Detect which cell encompasses the target text, then output its [X, Y] center coordinate. 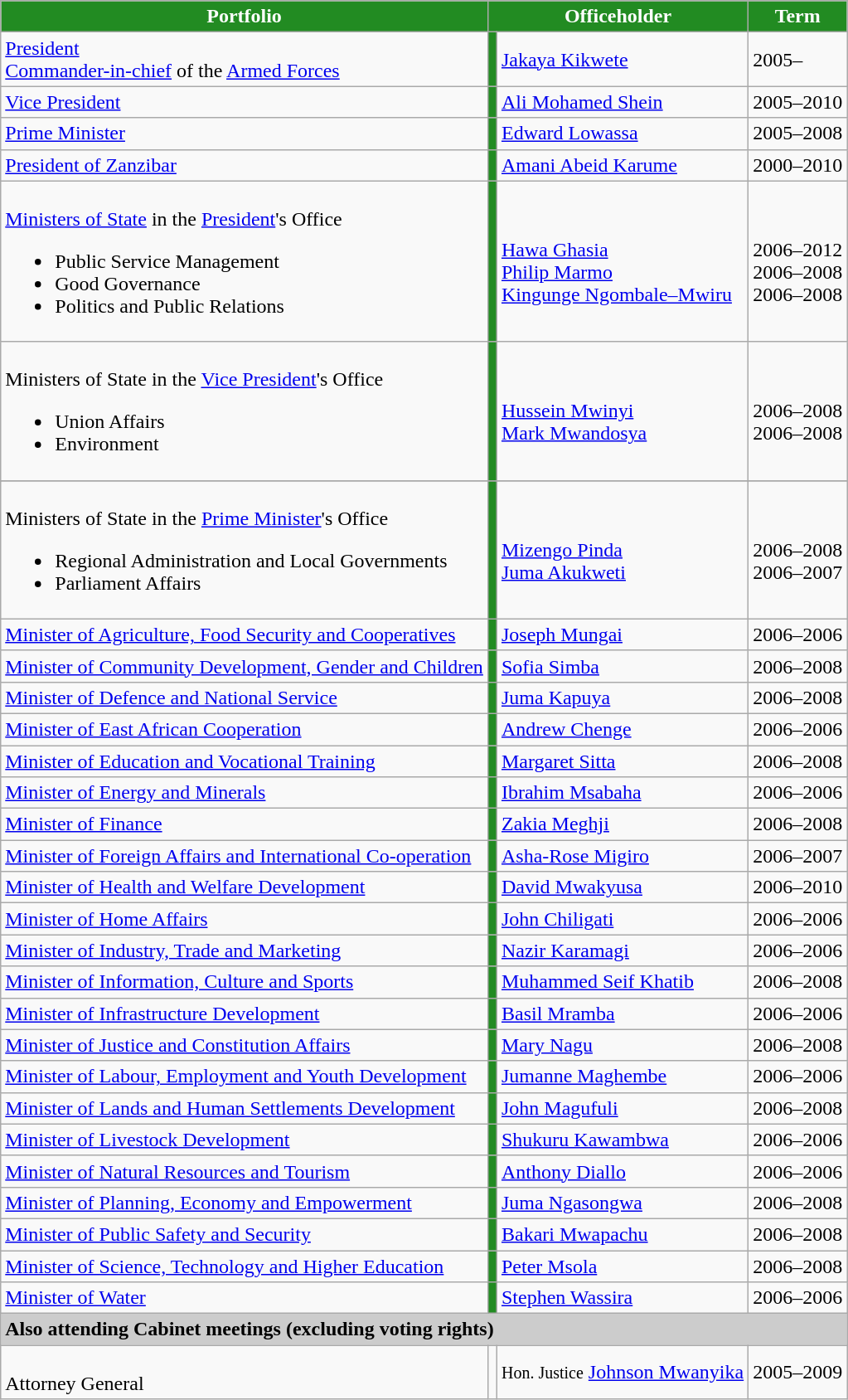
2005– [797, 60]
Also attending Cabinet meetings (excluding voting rights) [424, 1330]
Minister of East African Cooperation [245, 729]
Stephen Wassira [622, 1298]
Prime Minister [245, 134]
Minister of Lands and Human Settlements Development [245, 1108]
Ministers of State in the Prime Minister's OfficeRegional Administration and Local GovernmentsParliament Affairs [245, 549]
Attorney General [245, 1372]
Ministers of State in the Vice President's OfficeUnion AffairsEnvironment [245, 411]
Jakaya Kikwete [622, 60]
Ibrahim Msabaha [622, 793]
Shukuru Kawambwa [622, 1140]
Minister of Infrastructure Development [245, 1014]
Hon. Justice Johnson Mwanyika [622, 1372]
Anthony Diallo [622, 1171]
Minister of Agriculture, Food Security and Cooperatives [245, 634]
John Magufuli [622, 1108]
Hawa Ghasia Philip Marmo Kingunge Ngombale–Mwiru [622, 261]
PresidentCommander-in-chief of the Armed Forces [245, 60]
Minister of Natural Resources and Tourism [245, 1171]
Minister of Education and Vocational Training [245, 761]
Joseph Mungai [622, 634]
Minister of Water [245, 1298]
Minister of Finance [245, 824]
Basil Mramba [622, 1014]
Ali Mohamed Shein [622, 102]
Minister of Science, Technology and Higher Education [245, 1266]
Peter Msola [622, 1266]
Minister of Health and Welfare Development [245, 887]
Sofia Simba [622, 666]
David Mwakyusa [622, 887]
Mizengo Pinda Juma Akukweti [622, 549]
Juma Ngasongwa [622, 1203]
Minister of Public Safety and Security [245, 1234]
Portfolio [245, 17]
Edward Lowassa [622, 134]
2005–2009 [797, 1372]
Minister of Community Development, Gender and Children [245, 666]
Muhammed Seif Khatib [622, 982]
Vice President [245, 102]
President of Zanzibar [245, 165]
Minister of Foreign Affairs and International Co-operation [245, 856]
Bakari Mwapachu [622, 1234]
2006–2012 2006–2008 2006–2008 [797, 261]
2005–2010 [797, 102]
2006–2010 [797, 887]
Minister of Justice and Constitution Affairs [245, 1045]
Nazir Karamagi [622, 950]
Term [797, 17]
Minister of Industry, Trade and Marketing [245, 950]
2006–2008 2006–2008 [797, 411]
Minister of Livestock Development [245, 1140]
Amani Abeid Karume [622, 165]
John Chiligati [622, 919]
Minister of Defence and National Service [245, 698]
2005–2008 [797, 134]
Ministers of State in the President's OfficePublic Service ManagementGood GovernancePolitics and Public Relations [245, 261]
2006–2007 [797, 856]
Minister of Labour, Employment and Youth Development [245, 1077]
Zakia Meghji [622, 824]
Minister of Information, Culture and Sports [245, 982]
Minister of Planning, Economy and Empowerment [245, 1203]
Mary Nagu [622, 1045]
Juma Kapuya [622, 698]
Minister of Home Affairs [245, 919]
Andrew Chenge [622, 729]
2000–2010 [797, 165]
Margaret Sitta [622, 761]
Officeholder [618, 17]
Jumanne Maghembe [622, 1077]
Hussein Mwinyi Mark Mwandosya [622, 411]
Asha-Rose Migiro [622, 856]
Minister of Energy and Minerals [245, 793]
2006–2008 2006–2007 [797, 549]
